Provide the (X, Y) coordinate of the cell's center where the given text is located.  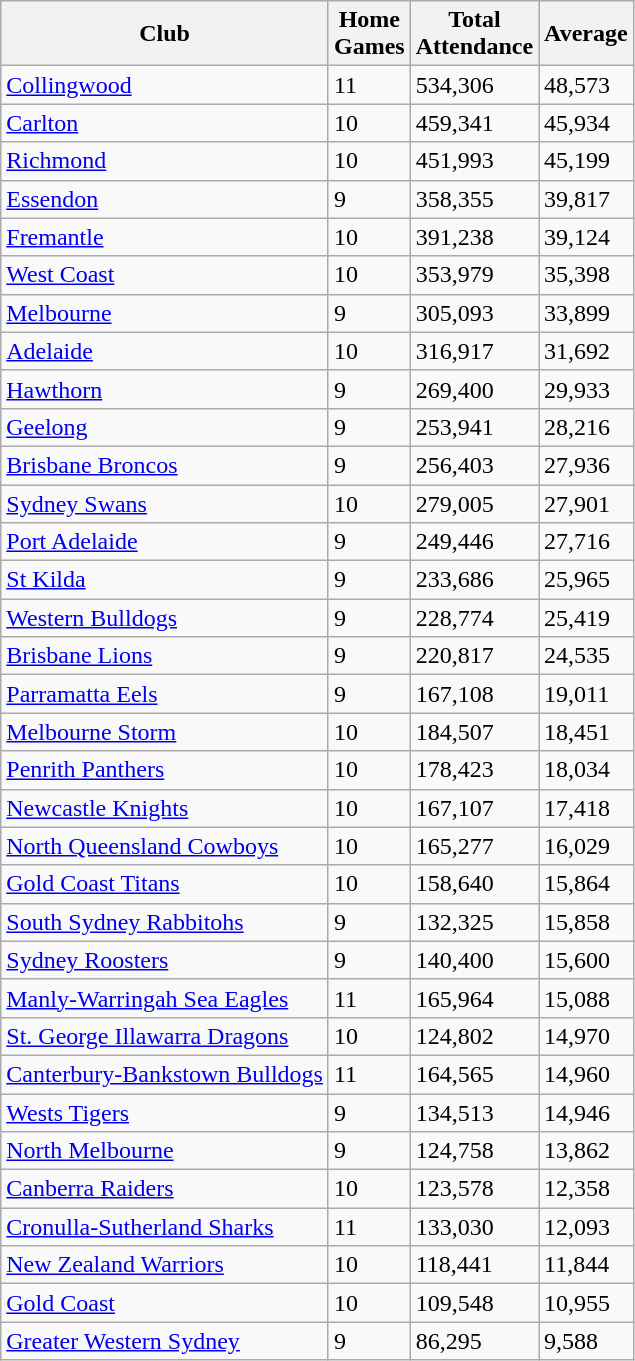
123,578 (474, 1189)
16,029 (586, 846)
165,277 (474, 846)
109,548 (474, 1303)
31,692 (586, 351)
Melbourne (165, 313)
15,088 (586, 998)
12,093 (586, 1227)
358,355 (474, 199)
Fremantle (165, 237)
Sydney Roosters (165, 960)
27,716 (586, 542)
TotalAttendance (474, 34)
15,600 (586, 960)
14,946 (586, 1113)
Wests Tigers (165, 1113)
118,441 (474, 1265)
15,858 (586, 922)
133,030 (474, 1227)
18,034 (586, 770)
29,933 (586, 389)
Sydney Swans (165, 503)
Canberra Raiders (165, 1189)
Essendon (165, 199)
Port Adelaide (165, 542)
167,108 (474, 694)
Greater Western Sydney (165, 1341)
158,640 (474, 884)
North Melbourne (165, 1151)
279,005 (474, 503)
14,960 (586, 1074)
10,955 (586, 1303)
45,934 (586, 123)
164,565 (474, 1074)
Carlton (165, 123)
Geelong (165, 427)
St Kilda (165, 580)
HomeGames (369, 34)
124,802 (474, 1036)
233,686 (474, 580)
48,573 (586, 85)
Canterbury-Bankstown Bulldogs (165, 1074)
13,862 (586, 1151)
Melbourne Storm (165, 732)
Brisbane Broncos (165, 465)
178,423 (474, 770)
17,418 (586, 808)
15,864 (586, 884)
253,941 (474, 427)
132,325 (474, 922)
391,238 (474, 237)
256,403 (474, 465)
459,341 (474, 123)
Average (586, 34)
11,844 (586, 1265)
Richmond (165, 161)
140,400 (474, 960)
West Coast (165, 275)
Club (165, 34)
228,774 (474, 618)
19,011 (586, 694)
534,306 (474, 85)
12,358 (586, 1189)
167,107 (474, 808)
9,588 (586, 1341)
35,398 (586, 275)
Gold Coast (165, 1303)
184,507 (474, 732)
Gold Coast Titans (165, 884)
Penrith Panthers (165, 770)
Manly-Warringah Sea Eagles (165, 998)
28,216 (586, 427)
305,093 (474, 313)
Collingwood (165, 85)
45,199 (586, 161)
24,535 (586, 656)
124,758 (474, 1151)
39,817 (586, 199)
353,979 (474, 275)
27,936 (586, 465)
Newcastle Knights (165, 808)
Western Bulldogs (165, 618)
134,513 (474, 1113)
165,964 (474, 998)
220,817 (474, 656)
249,446 (474, 542)
25,419 (586, 618)
269,400 (474, 389)
Parramatta Eels (165, 694)
316,917 (474, 351)
Brisbane Lions (165, 656)
Hawthorn (165, 389)
Cronulla-Sutherland Sharks (165, 1227)
14,970 (586, 1036)
27,901 (586, 503)
North Queensland Cowboys (165, 846)
451,993 (474, 161)
18,451 (586, 732)
39,124 (586, 237)
South Sydney Rabbitohs (165, 922)
86,295 (474, 1341)
New Zealand Warriors (165, 1265)
St. George Illawarra Dragons (165, 1036)
25,965 (586, 580)
33,899 (586, 313)
Adelaide (165, 351)
